Output the [X, Y] coordinate of the center of the cell containing the given text.  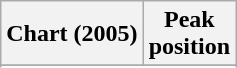
Peak position [189, 34]
Chart (2005) [72, 34]
